Search for the cell housing the specified text and yield its (x, y) center coordinate. 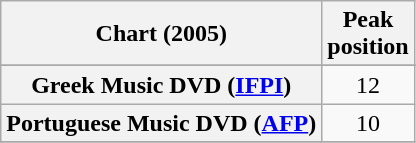
12 (368, 85)
Portuguese Music DVD (AFP) (162, 123)
Greek Music DVD (IFPI) (162, 85)
10 (368, 123)
Peakposition (368, 34)
Chart (2005) (162, 34)
